From the cell containing the given text, extract its center point as (x, y) coordinate. 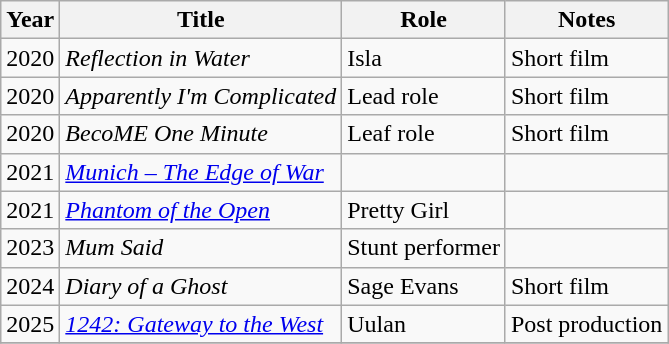
Title (201, 20)
Reflection in Water (201, 58)
Lead role (424, 96)
Diary of a Ghost (201, 286)
Year (30, 20)
Role (424, 20)
Isla (424, 58)
1242: Gateway to the West (201, 324)
Mum Said (201, 248)
2023 (30, 248)
Phantom of the Open (201, 210)
Apparently I'm Complicated (201, 96)
Munich – The Edge of War (201, 172)
2025 (30, 324)
Pretty Girl (424, 210)
Post production (586, 324)
Sage Evans (424, 286)
2024 (30, 286)
Uulan (424, 324)
Stunt performer (424, 248)
BecoME One Minute (201, 134)
Notes (586, 20)
Leaf role (424, 134)
